Identify which cell holds the provided text, then report its (x, y) central coordinate. 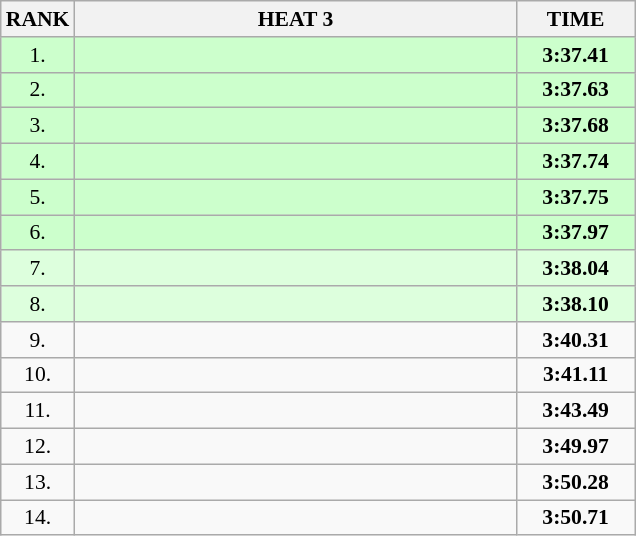
3:38.10 (576, 304)
3:37.74 (576, 162)
2. (38, 90)
3:50.28 (576, 482)
3:43.49 (576, 411)
3:38.04 (576, 269)
12. (38, 447)
7. (38, 269)
4. (38, 162)
5. (38, 197)
3. (38, 126)
3:40.31 (576, 340)
10. (38, 375)
3:37.63 (576, 90)
3:37.97 (576, 233)
3:37.75 (576, 197)
8. (38, 304)
RANK (38, 19)
3:41.11 (576, 375)
6. (38, 233)
3:50.71 (576, 518)
TIME (576, 19)
13. (38, 482)
HEAT 3 (295, 19)
1. (38, 55)
11. (38, 411)
14. (38, 518)
3:49.97 (576, 447)
3:37.68 (576, 126)
3:37.41 (576, 55)
9. (38, 340)
